Pinpoint the cell where the given text exists, returning its (X, Y) midpoint coordinate. 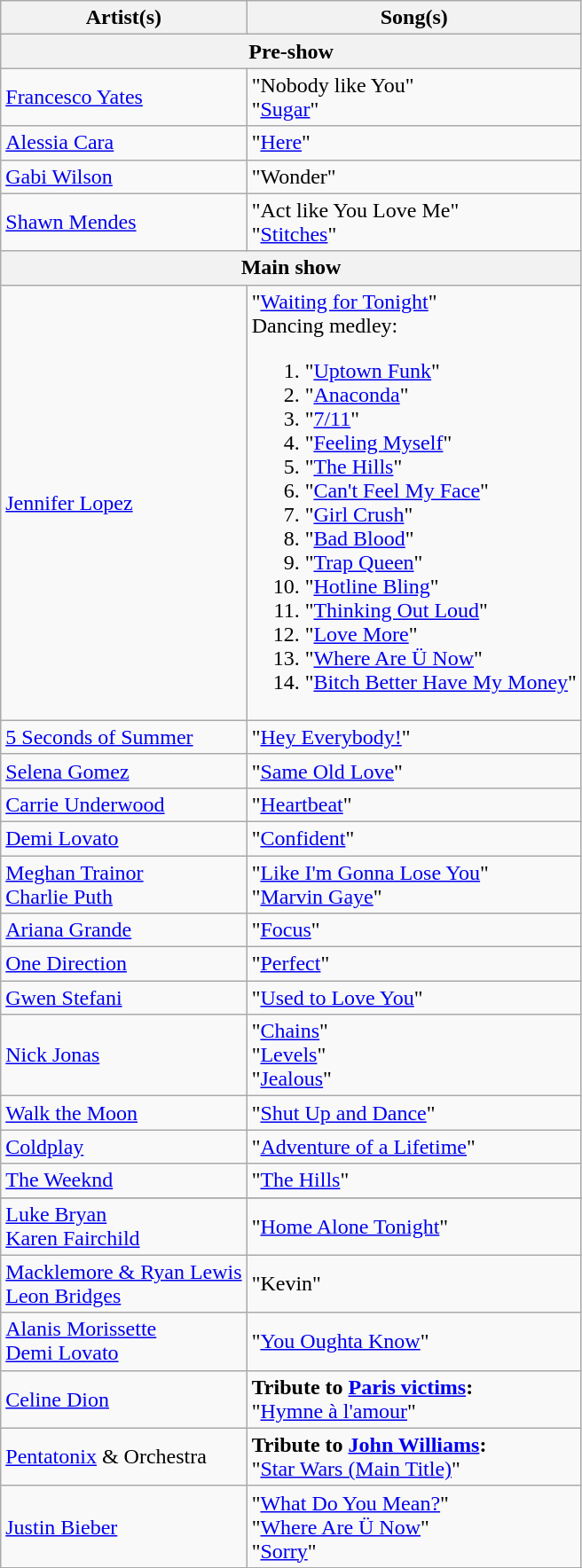
Justin Bieber (124, 1526)
"What Do You Mean?""Where Are Ü Now""Sorry" (413, 1526)
"Heartbeat" (413, 804)
"Shut Up and Dance" (413, 1113)
Song(s) (413, 18)
"Here" (413, 143)
5 Seconds of Summer (124, 737)
"Adventure of a Lifetime" (413, 1147)
"You Oughta Know" (413, 1341)
Coldplay (124, 1147)
Walk the Moon (124, 1113)
"The Hills" (413, 1180)
"Perfect" (413, 964)
Francesco Yates (124, 98)
"Like I'm Gonna Lose You""Marvin Gaye" (413, 883)
"Focus" (413, 930)
Nick Jonas (124, 1055)
"Act like You Love Me""Stitches" (413, 222)
"Home Alone Tonight" (413, 1226)
Jennifer Lopez (124, 502)
"Nobody like You""Sugar" (413, 98)
Macklemore & Ryan Lewis Leon Bridges (124, 1284)
Celine Dion (124, 1399)
Tribute to Paris victims:"Hymne à l'amour" (413, 1399)
Main show (291, 268)
Pre-show (291, 51)
Carrie Underwood (124, 804)
Gabi Wilson (124, 176)
Selena Gomez (124, 771)
"Used to Love You" (413, 998)
The Weeknd (124, 1180)
"Kevin" (413, 1284)
Alessia Cara (124, 143)
Shawn Mendes (124, 222)
"Confident" (413, 838)
Ariana Grande (124, 930)
"Chains""Levels""Jealous" (413, 1055)
Tribute to John Williams:"Star Wars (Main Title)" (413, 1456)
"Wonder" (413, 176)
Artist(s) (124, 18)
Pentatonix & Orchestra (124, 1456)
Meghan TrainorCharlie Puth (124, 883)
"Same Old Love" (413, 771)
One Direction (124, 964)
Demi Lovato (124, 838)
Luke BryanKaren Fairchild (124, 1226)
Gwen Stefani (124, 998)
"Hey Everybody!" (413, 737)
Alanis MorissetteDemi Lovato (124, 1341)
